For the text-containing cell, return its midpoint in [X, Y] coordinate format. 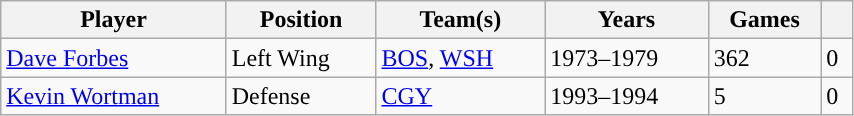
Kevin Wortman [114, 96]
Left Wing [301, 58]
1993–1994 [627, 96]
CGY [460, 96]
Position [301, 20]
Dave Forbes [114, 58]
1973–1979 [627, 58]
Team(s) [460, 20]
Defense [301, 96]
Games [764, 20]
Player [114, 20]
5 [764, 96]
Years [627, 20]
BOS, WSH [460, 58]
362 [764, 58]
